Scan for the cell matching the given text and deliver its (x, y) coordinate at center. 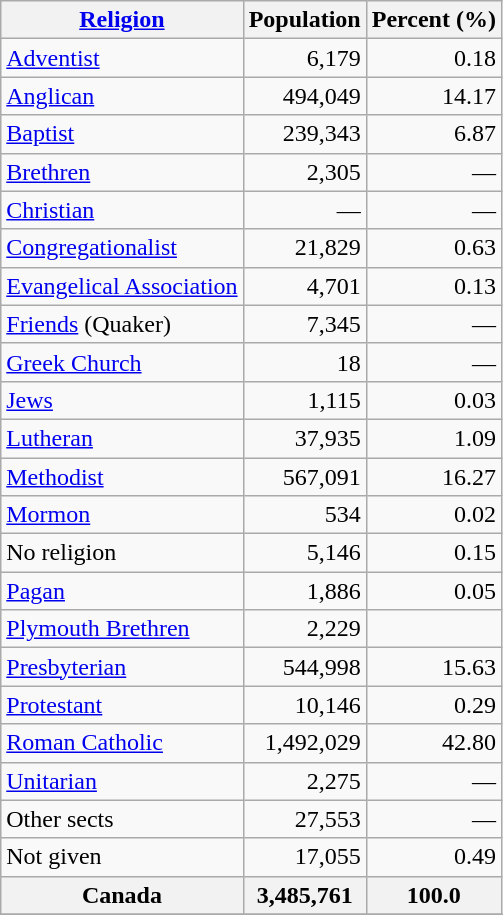
1.09 (434, 438)
534 (304, 515)
Brethren (122, 172)
Adventist (122, 58)
Baptist (122, 134)
No religion (122, 553)
14.17 (434, 96)
Roman Catholic (122, 743)
0.15 (434, 553)
Religion (122, 20)
0.13 (434, 286)
Greek Church (122, 362)
6,179 (304, 58)
17,055 (304, 857)
Lutheran (122, 438)
6.87 (434, 134)
0.49 (434, 857)
Unitarian (122, 781)
Canada (122, 895)
Mormon (122, 515)
21,829 (304, 248)
0.02 (434, 515)
2,229 (304, 629)
Not given (122, 857)
2,275 (304, 781)
0.05 (434, 591)
37,935 (304, 438)
544,998 (304, 667)
3,485,761 (304, 895)
15.63 (434, 667)
2,305 (304, 172)
Friends (Quaker) (122, 324)
Methodist (122, 477)
Population (304, 20)
5,146 (304, 553)
494,049 (304, 96)
Plymouth Brethren (122, 629)
1,492,029 (304, 743)
0.18 (434, 58)
Christian (122, 210)
0.63 (434, 248)
Protestant (122, 705)
Percent (%) (434, 20)
Congregationalist (122, 248)
Presbyterian (122, 667)
16.27 (434, 477)
Anglican (122, 96)
27,553 (304, 819)
18 (304, 362)
10,146 (304, 705)
0.03 (434, 400)
239,343 (304, 134)
Other sects (122, 819)
Pagan (122, 591)
4,701 (304, 286)
Evangelical Association (122, 286)
0.29 (434, 705)
567,091 (304, 477)
7,345 (304, 324)
1,115 (304, 400)
1,886 (304, 591)
100.0 (434, 895)
42.80 (434, 743)
Jews (122, 400)
